Provide the (x, y) coordinate of the cell's center where the given text is located.  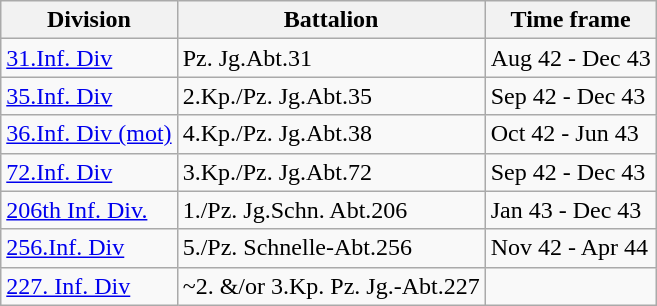
Pz. Jg.Abt.31 (331, 58)
Jan 43 - Dec 43 (570, 210)
~2. &/or 3.Kp. Pz. Jg.-Abt.227 (331, 286)
5./Pz. Schnelle-Abt.256 (331, 248)
256.Inf. Div (89, 248)
206th Inf. Div. (89, 210)
Nov 42 - Apr 44 (570, 248)
Division (89, 20)
36.Inf. Div (mot) (89, 134)
Time frame (570, 20)
3.Kp./Pz. Jg.Abt.72 (331, 172)
35.Inf. Div (89, 96)
Oct 42 - Jun 43 (570, 134)
72.Inf. Div (89, 172)
Battalion (331, 20)
2.Kp./Pz. Jg.Abt.35 (331, 96)
227. Inf. Div (89, 286)
1./Pz. Jg.Schn. Abt.206 (331, 210)
Aug 42 - Dec 43 (570, 58)
31.Inf. Div (89, 58)
4.Kp./Pz. Jg.Abt.38 (331, 134)
